Search for the cell housing the specified text and yield its (X, Y) center coordinate. 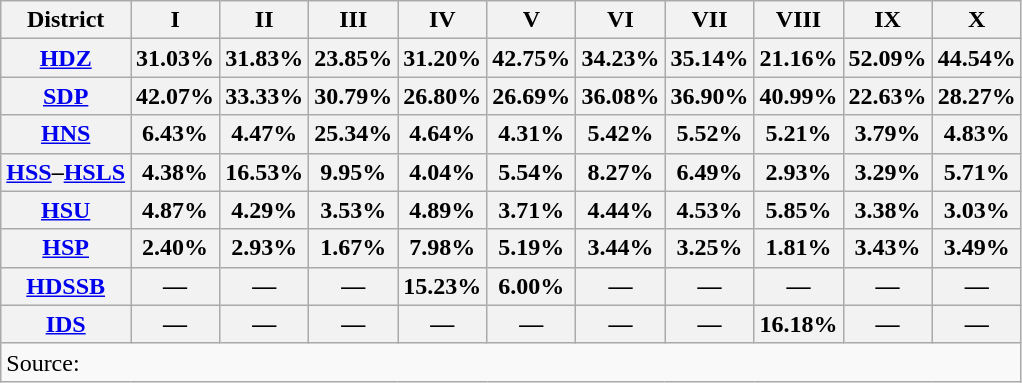
X (976, 20)
3.03% (976, 210)
HNS (66, 134)
4.29% (264, 210)
VIII (798, 20)
44.54% (976, 58)
4.38% (176, 172)
IV (442, 20)
7.98% (442, 248)
5.21% (798, 134)
6.49% (710, 172)
5.85% (798, 210)
1.81% (798, 248)
28.27% (976, 96)
HSP (66, 248)
8.27% (620, 172)
VI (620, 20)
Source: (511, 362)
5.42% (620, 134)
25.34% (354, 134)
3.71% (532, 210)
4.64% (442, 134)
3.49% (976, 248)
3.38% (888, 210)
40.99% (798, 96)
6.00% (532, 286)
26.69% (532, 96)
2.40% (176, 248)
IDS (66, 324)
35.14% (710, 58)
3.44% (620, 248)
21.16% (798, 58)
42.75% (532, 58)
HDZ (66, 58)
4.04% (442, 172)
31.03% (176, 58)
31.20% (442, 58)
4.87% (176, 210)
SDP (66, 96)
34.23% (620, 58)
36.08% (620, 96)
30.79% (354, 96)
3.43% (888, 248)
5.52% (710, 134)
4.31% (532, 134)
HDSSB (66, 286)
33.33% (264, 96)
HSU (66, 210)
4.47% (264, 134)
23.85% (354, 58)
42.07% (176, 96)
5.19% (532, 248)
3.29% (888, 172)
15.23% (442, 286)
9.95% (354, 172)
VII (710, 20)
HSS–HSLS (66, 172)
36.90% (710, 96)
16.18% (798, 324)
22.63% (888, 96)
31.83% (264, 58)
4.83% (976, 134)
II (264, 20)
District (66, 20)
3.79% (888, 134)
16.53% (264, 172)
52.09% (888, 58)
4.53% (710, 210)
5.54% (532, 172)
4.44% (620, 210)
26.80% (442, 96)
6.43% (176, 134)
1.67% (354, 248)
V (532, 20)
I (176, 20)
III (354, 20)
3.53% (354, 210)
IX (888, 20)
3.25% (710, 248)
4.89% (442, 210)
5.71% (976, 172)
